Return the (x, y) coordinate for the center point of the cell that contains the specified text.  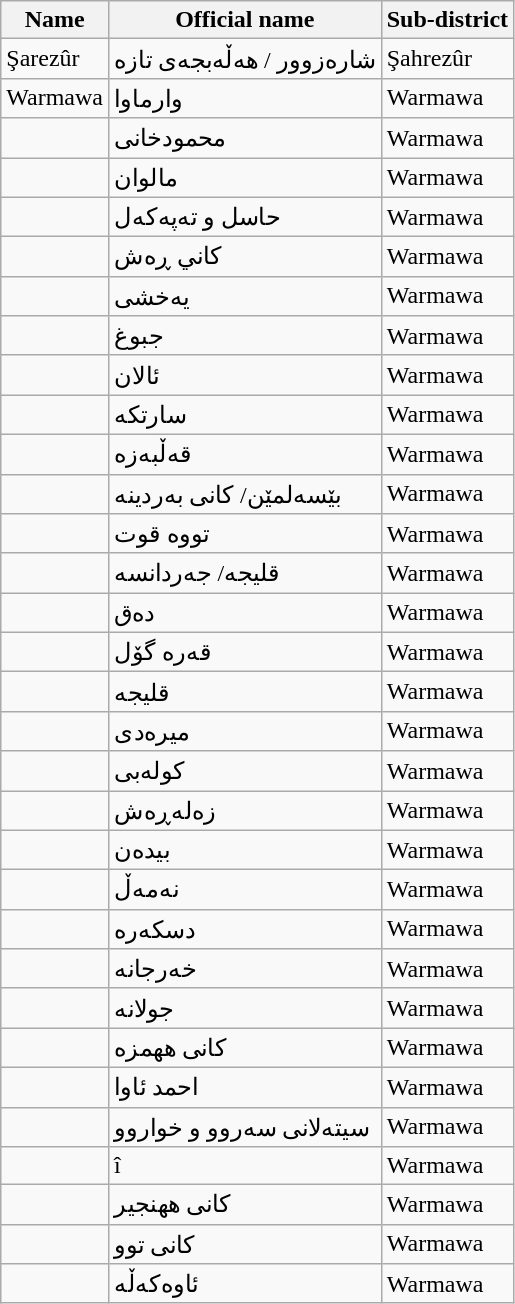
ميره‌دى (244, 731)
قه‌ره‌ گۆل (244, 652)
محمودخانى (244, 138)
مالوان (244, 178)
تووه‌ قوت (244, 534)
كانى ههنجير (244, 1205)
ئاوه‌كه‌ڵه‌ (244, 1284)
Şarezûr (55, 59)
كانى توو (244, 1244)
Name (55, 20)
بێسه‌لمێن/ كانى به‌ردينه‌ (244, 494)
نه‌مه‌ڵ (244, 890)
ئالان (244, 375)
كانى ههمزه‌ (244, 1048)
زه‌له‌ڕه‌ش (244, 810)
وارماوا (244, 98)
قليجه‌ (244, 692)
كاني ڕه‌ش (244, 257)
كوله‌بى (244, 771)
جبوغ (244, 336)
Sub-district (447, 20)
احمد ئاوا (244, 1087)
سيته‌لانى سه‌روو و خواروو (244, 1127)
ده‌ق (244, 613)
شاره‌زوور / هه‌ڵه‌‌بجه‌‌ی تازه‌ (244, 59)
خه‌رجانه‌ (244, 969)
قليجه‌/ جه‌ردانسه‌ (244, 573)
بيده‌ن (244, 850)
Official name (244, 20)
يه‌خشى (244, 296)
دسكه‌ره‌ (244, 929)
سارتكه‌ (244, 415)
جولانه‌ (244, 1008)
î (244, 1166)
قه‌ڵبه‌زه‌ (244, 454)
حاسل و ته‌په‌كه‌ل (244, 217)
Şahrezûr (447, 59)
